Capture the cell that displays the provided text and extract its (X, Y) central coordinate. 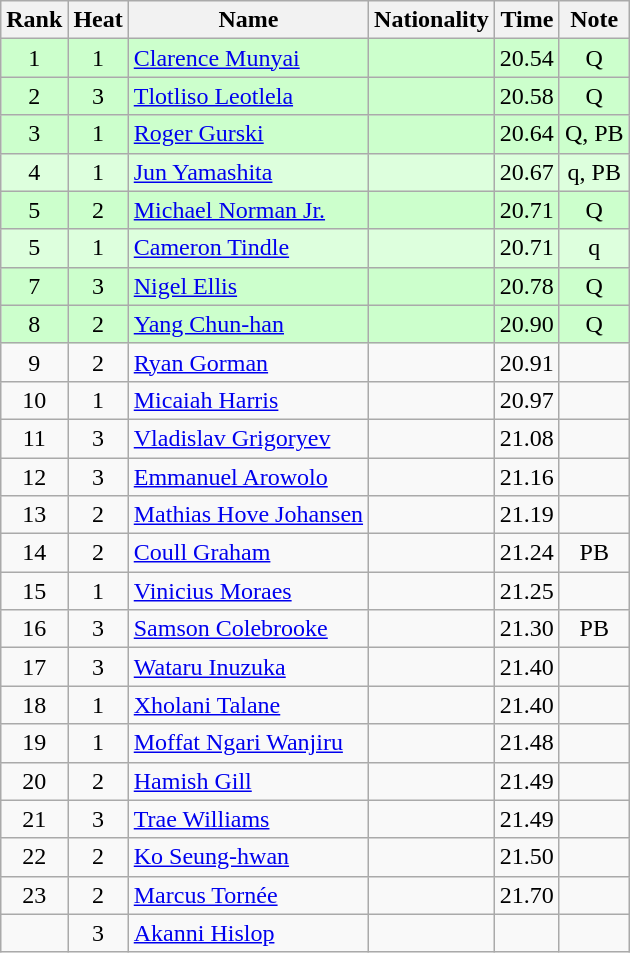
Tlotliso Leotlela (248, 96)
Hamish Gill (248, 781)
Emmanuel Arowolo (248, 477)
20.78 (526, 286)
Ryan Gorman (248, 362)
21.19 (526, 515)
14 (34, 553)
Wataru Inuzuka (248, 667)
16 (34, 629)
Ko Seung-hwan (248, 857)
Nationality (432, 20)
20.97 (526, 400)
23 (34, 895)
q, PB (594, 172)
Name (248, 20)
Time (526, 20)
Michael Norman Jr. (248, 210)
Q, PB (594, 134)
21.70 (526, 895)
8 (34, 324)
Rank (34, 20)
20.58 (526, 96)
Nigel Ellis (248, 286)
21 (34, 819)
q (594, 248)
15 (34, 591)
Vinicius Moraes (248, 591)
20 (34, 781)
20.91 (526, 362)
21.48 (526, 743)
Yang Chun-han (248, 324)
12 (34, 477)
21.50 (526, 857)
Roger Gurski (248, 134)
4 (34, 172)
20.64 (526, 134)
Akanni Hislop (248, 933)
10 (34, 400)
21.30 (526, 629)
Marcus Tornée (248, 895)
7 (34, 286)
Micaiah Harris (248, 400)
21.24 (526, 553)
Jun Yamashita (248, 172)
Xholani Talane (248, 705)
20.67 (526, 172)
21.25 (526, 591)
21.08 (526, 438)
Note (594, 20)
Clarence Munyai (248, 58)
Cameron Tindle (248, 248)
11 (34, 438)
20.54 (526, 58)
Mathias Hove Johansen (248, 515)
Samson Colebrooke (248, 629)
Vladislav Grigoryev (248, 438)
13 (34, 515)
Moffat Ngari Wanjiru (248, 743)
17 (34, 667)
22 (34, 857)
19 (34, 743)
Trae Williams (248, 819)
21.16 (526, 477)
18 (34, 705)
9 (34, 362)
20.90 (526, 324)
Heat (98, 20)
Coull Graham (248, 553)
